Capture the cell that displays the provided text and extract its (X, Y) central coordinate. 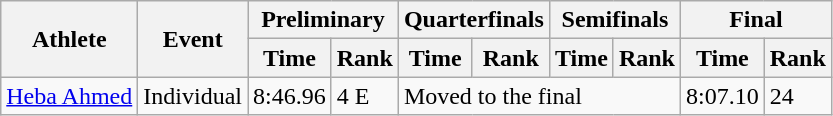
Heba Ahmed (70, 96)
Individual (193, 96)
24 (798, 96)
Final (756, 20)
Event (193, 39)
Athlete (70, 39)
Preliminary (324, 20)
8:07.10 (722, 96)
Semifinals (614, 20)
8:46.96 (290, 96)
Quarterfinals (474, 20)
4 E (364, 96)
Moved to the final (539, 96)
